Scan for the cell matching the given text and deliver its [X, Y] coordinate at center. 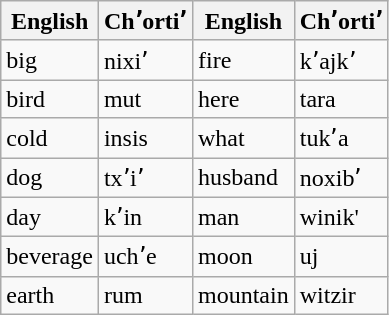
here [243, 99]
dog [50, 178]
big [50, 60]
bird [50, 99]
beverage [50, 257]
fire [243, 60]
witzir [341, 295]
man [243, 217]
noxibʼ [341, 178]
mut [145, 99]
day [50, 217]
moon [243, 257]
txʼiʼ [145, 178]
winik' [341, 217]
uchʼe [145, 257]
kʼajkʼ [341, 60]
kʼin [145, 217]
husband [243, 178]
earth [50, 295]
cold [50, 138]
tara [341, 99]
rum [145, 295]
what [243, 138]
uj [341, 257]
mountain [243, 295]
insis [145, 138]
tukʼa [341, 138]
nixiʼ [145, 60]
